Identify which cell holds the provided text, then report its [x, y] central coordinate. 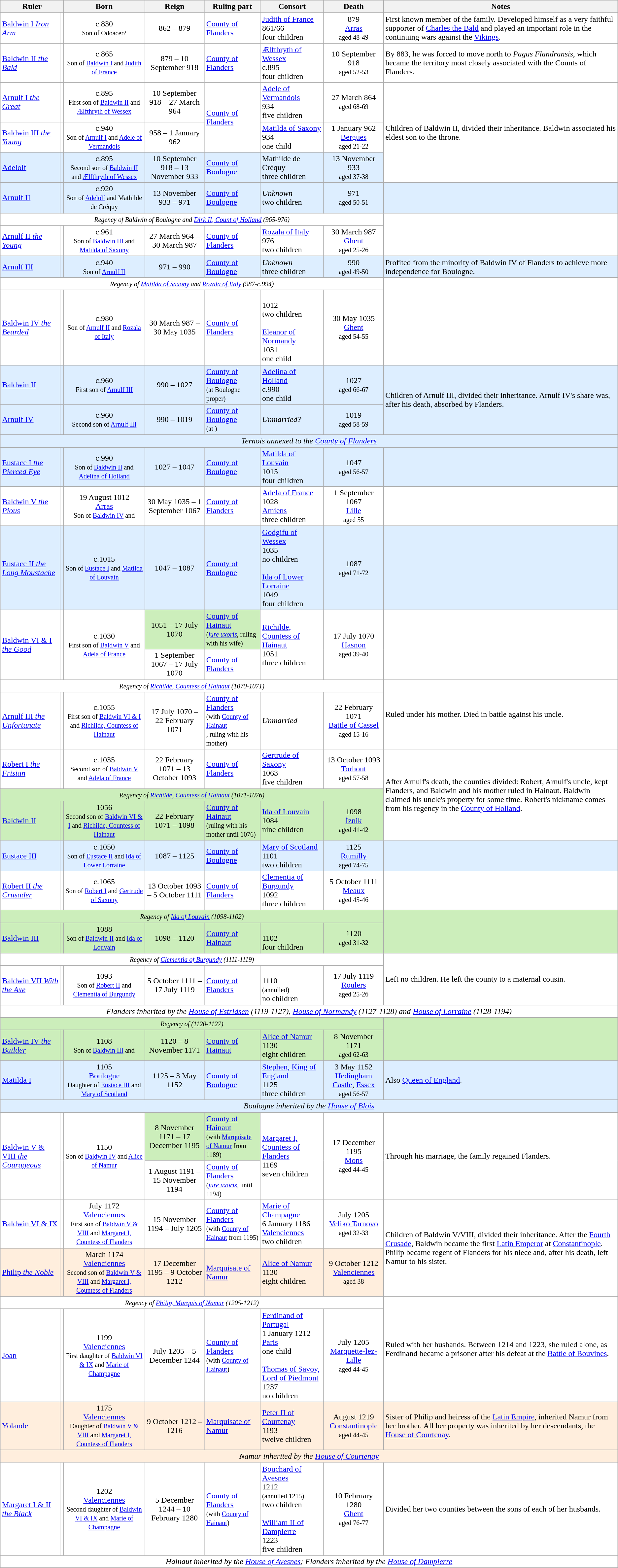
1102four children [292, 938]
10 September 918 – 13 November 933 [174, 167]
July 1205 – 5 December 1244 [174, 1355]
1088Son of Baldwin II and Ida of Louvain [104, 938]
971aged 50-51 [354, 198]
27 March 864aged 68-69 [354, 102]
Arnulf IV [30, 420]
990aged 49-50 [354, 267]
1087aged 71-72 [354, 568]
Robert I the Frisian [30, 769]
15 November 1194 – July 1205 [174, 1224]
Ruler [32, 7]
1 September 1067 – 17 July 1070 [174, 664]
30 March 987 – 30 May 1035 [174, 328]
30 May 1035 – 1 September 1067 [174, 506]
Regency of Baldwin of Boulogne and Dirk II, Count of Holland (965-976) [192, 219]
Boulogne inherited by the House of Blois [309, 1106]
Eustace III [30, 855]
30 March 987Ghentaged 25-26 [354, 241]
Arnulf I the Great [30, 102]
Profited from the minority of Baldwin IV of Flanders to achieve more independence for Boulogne. [501, 267]
Baldwin V the Pious [30, 506]
1202ValenciennesSecond daughter of Baldwin VI & IX and Marie of Champagne [104, 1509]
5 October 1111 – 17 July 1119 [174, 985]
Ruled with her husbands. Between 1214 and 1223, she ruled alone, as Ferdinand became a prisoner after his defeat at the Battle of Bouvines. [501, 1349]
Adele of Vermandois934five children [292, 102]
County of Flanders(jure uxoris, until 1194) [232, 1180]
Robert II the Crusader [30, 890]
971 – 990 [174, 267]
1 January 962Berguesaged 21-22 [354, 137]
1105BoulogneDaughter of Eustace III and Mary of Scotland [104, 1080]
1051 – 17 July 1070 [174, 629]
County of Hainaut(with Marquisate of Namur from 1189) [232, 1136]
Unknownthree children [292, 267]
Mary of Scotland1101two children [292, 855]
Hainaut inherited by the House of Avesnes; Flanders inherited by the House of Dampierre [309, 1562]
22 February 1071 – 1098 [174, 821]
Adela of France1028Amiensthree children [292, 506]
Adelina of Hollandc.990one child [292, 385]
July 1172ValenciennesFirst son of Baldwin V & VIII and Margaret I, Countess of Flanders [104, 1224]
1047 – 1087 [174, 568]
Adelolf [30, 167]
Regency of Richilde, Countess of Hainaut (1071-1076) [192, 795]
1 August 1191 – 15 November 1194 [174, 1180]
1047aged 56-57 [354, 467]
c.1050Son of Eustace II and Ida of Lower Lorraine [104, 855]
Baldwin IV the Bearded [30, 328]
Regency of Clementia of Burgundy (1111-1119) [192, 959]
Marie of Champagne6 January 1186Valenciennestwo children [292, 1224]
Regency of Ida of Louvain (1098-1102) [192, 916]
Reign [174, 7]
22 February 1071Battle of Casselaged 15-16 [354, 720]
Joan [30, 1355]
c.940Son of Arnulf II [104, 267]
9 October 1212Valenciennesaged 38 [354, 1272]
County of Flanders(with County of Hainaut, ruling with his mother) [232, 720]
1 September 1067Lilleaged 55 [354, 506]
Judith of France861/66four children [292, 28]
Arnulf III the Unfortunate [30, 720]
1175ValenciennesDaughter of Baldwin V & VIII and Margaret I, Countess of Flanders [104, 1426]
Margaret I, Countess of Flanders1169seven children [292, 1156]
c.1065Son of Robert I and Gertrude of Saxony [104, 890]
1098 – 1120 [174, 938]
c.961Son of Baldwin III and Matilda of Saxony [104, 241]
1108Son of Baldwin III and [104, 1045]
13 November 933 – 971 [174, 198]
10 September 918 – 27 March 964 [174, 102]
Mathilde de Créquythree children [292, 167]
10 February 1280Ghentaged 76-77 [354, 1509]
13 November 933aged 37-38 [354, 167]
c.920Son of Adelolf and Mathilde de Créquy [104, 198]
8 November 1171 – 17 December 1195 [174, 1136]
County of Hainaut(ruling with his mother until 1076) [232, 821]
c.1055First son of Baldwin VI & I and Richilde, Countess of Hainaut [104, 720]
Unmarried [292, 720]
Arnulf II [30, 198]
Richilde, Countess of Hainaut1051three children [292, 645]
5 October 1111Meauxaged 45-46 [354, 890]
Baldwin II the Bald [30, 63]
1098İznikaged 41-42 [354, 821]
c.960First son of Arnulf III [104, 385]
1199ValenciennesFirst daughter of Baldwin VI & IX and Marie of Champagne [104, 1355]
Gertrude of Saxony1063five children [292, 769]
Consort [292, 7]
Ruled under his mother. Died in battle against his uncle. [501, 714]
Born [104, 7]
Stephen, King of England1125three children [292, 1080]
Peter II of Courtenay1193twelve children [292, 1426]
c.980Son of Arnulf II and Rozala of Italy [104, 328]
Unmarried? [292, 420]
1056Second son of Baldwin VI & I and Richilde, Countess of Hainaut [104, 821]
July 1205Marquette-lez-Lilleaged 44-45 [354, 1355]
17 December 1195Monsaged 44-45 [354, 1156]
Baldwin VII With the Axe [30, 985]
Godgifu of Wessex1035no childrenIda of Lower Lorraine1049four children [292, 568]
1120aged 31-32 [354, 938]
c.990Son of Baldwin II and Adelina of Holland [104, 467]
Baldwin III the Young [30, 137]
Eustace I the Pierced Eye [30, 467]
10 September 918aged 52-53 [354, 63]
Baldwin IV the Builder [30, 1045]
Philip the Noble [30, 1272]
c.1015Son of Eustace I and Matilda of Louvain [104, 568]
1125 – 3 May 1152 [174, 1080]
Matilda of Louvain1015four children [292, 467]
1093Son of Robert II and Clementia of Burgundy [104, 985]
c.865Son of Baldwin I and Judith of France [104, 63]
990 – 1019 [174, 420]
862 – 879 [174, 28]
17 July 1119Roulersaged 25-26 [354, 985]
Matilda I [30, 1080]
c.960Second son of Arnulf III [104, 420]
c.895Second son of Baldwin II and Ælfthryth of Wessex [104, 167]
1110(annulled)no children [292, 985]
8 November 1171aged 62-63 [354, 1045]
17 July 1070 – 22 February 1071 [174, 720]
3 May 1152Hedingham Castle, Essexaged 56-57 [354, 1080]
Eustace II the Long Moustache [30, 568]
Notes [501, 7]
879 – 10 September 918 [174, 63]
Ternois annexed to the County of Flanders [309, 441]
Through his marriage, the family regained Flanders. [501, 1156]
Regency of (1120-1127) [192, 1024]
22 February 1071 – 13 October 1093 [174, 769]
1120 – 8 November 1171 [174, 1045]
August 1219Constantinopleaged 44-45 [354, 1426]
1027 – 1047 [174, 467]
c.1030First son of Baldwin V and Adela of France [104, 645]
Bouchard of Avesnes1212(annulled 1215)two childrenWilliam II of Dampierre1223five children [292, 1509]
Rozala of Italy976two children [292, 241]
Yolande [30, 1426]
c.830Son of Odoacer? [104, 28]
c.1035Second son of Baldwin V and Adela of France [104, 769]
Ida of Louvain1084nine children [292, 821]
c.895First son of Baldwin II and Ælfthryth of Wessex [104, 102]
Ælfthryth of Wessexc.895four children [292, 63]
Baldwin III [30, 938]
County of Hainaut(jure uxoris, ruling with his wife) [232, 629]
Arnulf III [30, 267]
Regency of Matilda of Saxony and Rozala of Italy (987-c.994) [192, 284]
1087 – 1125 [174, 855]
1027aged 66-67 [354, 385]
Also Queen of England. [501, 1080]
Ferdinand of Portugal1 January 1212Parisone childThomas of Savoy, Lord of Piedmont1237no children [292, 1355]
13 October 1093Torhoutaged 57-58 [354, 769]
5 December 1244 – 10 February 1280 [174, 1509]
19 August 1012ArrasSon of Baldwin IV and [104, 506]
Divided her two counties between the sons of each of her husbands. [501, 1509]
County of Flanders(with County of Hainaut from 1195) [232, 1224]
Arnulf II the Young [30, 241]
Namur inherited by the House of Courtenay [309, 1456]
Children of Arnulf III, divided their inheritance. Arnulf IV's share was, after his death, absorbed by Flanders. [501, 400]
1125Rumillyaged 74-75 [354, 855]
Margaret I & II the Black [30, 1509]
Flanders inherited by the House of Estridsen (1119-1127), House of Normandy (1127-1128) and House of Lorraine (1128-1194) [309, 1011]
Death [354, 7]
Children of Baldwin II, divided their inheritance. Baldwin associated his eldest son to the throne. [501, 133]
30 May 1035Ghentaged 54-55 [354, 328]
17 July 1070Hasnonaged 39-40 [354, 645]
27 March 964 – 30 March 987 [174, 241]
By 883, he was forced to move north to Pagus Flandransis, which became the territory most closely associated with the Counts of Flanders. [501, 63]
c.940Son of Arnulf I and Adele of Vermandois [104, 137]
1150Son of Baldwin IV and Alice of Namur [104, 1156]
Baldwin I Iron Arm [30, 28]
March 1174ValenciennesSecond son of Baldwin V & VIII and Margaret I, Countess of Flanders [104, 1272]
Regency of Philip, Marquis of Namur (1205-1212) [192, 1303]
1019aged 58-59 [354, 420]
13 October 1093 – 5 October 1111 [174, 890]
Unknowntwo children [292, 198]
Matilda of Saxony934one child [292, 137]
958 – 1 January 962 [174, 137]
17 December 1195 – 9 October 1212 [174, 1272]
9 October 1212 – 1216 [174, 1426]
1012two childrenEleanor of Normandy1031one child [292, 328]
Clementia of Burgundy1092three children [292, 890]
Ruling part [232, 7]
Regency of Richilde, Countess of Hainaut (1070-1071) [192, 686]
879Arrasaged 48-49 [354, 28]
Baldwin VI & IX [30, 1224]
Baldwin VI & I the Good [30, 645]
Left no children. He left the county to a maternal cousin. [501, 979]
County of Boulogne(at Boulogne proper) [232, 385]
Baldwin V & VIII the Courageous [30, 1156]
July 1205Veliko Tarnovoaged 32-33 [354, 1224]
County of Boulogne(at ) [232, 420]
990 – 1027 [174, 385]
